Determine the [X, Y] coordinate at the center of the cell enclosing the given text.  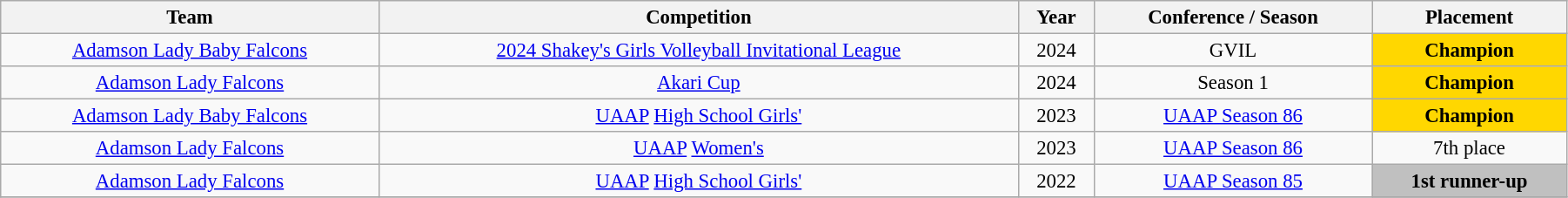
UAAP Women's [698, 148]
2024 Shakey's Girls Volleyball Invitational League [698, 51]
2022 [1056, 181]
Season 1 [1232, 83]
Team [190, 17]
Competition [698, 17]
Akari Cup [698, 83]
UAAP Season 85 [1232, 181]
GVIL [1232, 51]
Placement [1470, 17]
7th place [1470, 148]
Conference / Season [1232, 17]
1st runner-up [1470, 181]
Year [1056, 17]
